Determine the [x, y] coordinate at the center of the cell enclosing the given text.  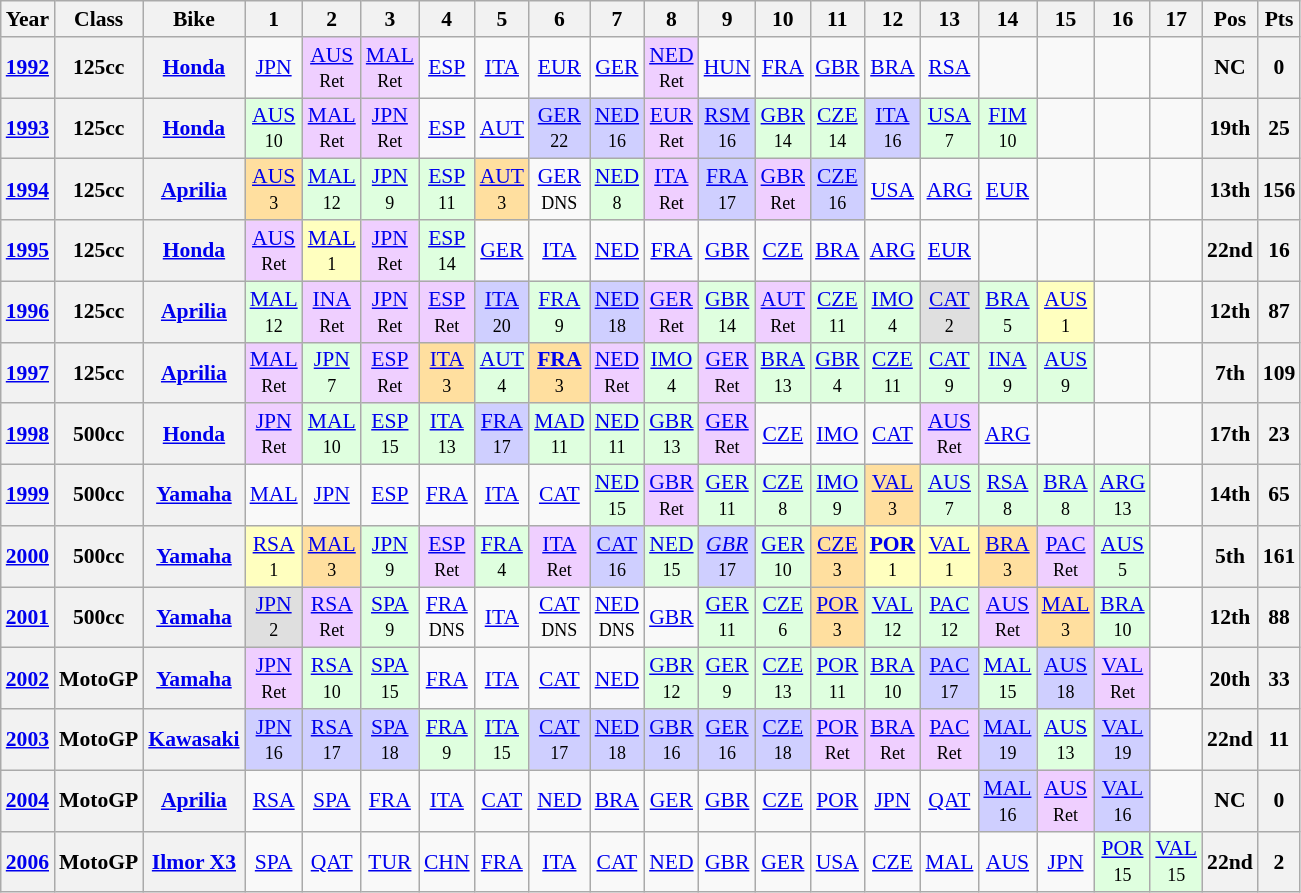
RSA10 [332, 678]
20th [1230, 678]
PAC17 [949, 678]
ARG13 [1123, 496]
NED16 [618, 128]
AUS5 [1123, 556]
1994 [28, 190]
1995 [28, 250]
CAT17 [560, 740]
13th [1230, 190]
PORRet [838, 740]
GBR16 [672, 740]
HUN [728, 68]
10 [784, 19]
MAL16 [1007, 800]
AUS9 [1065, 372]
SPA18 [390, 740]
VAL1 [949, 556]
IMO [838, 434]
FRA3 [560, 372]
POR1 [893, 556]
VAL12 [893, 618]
POR3 [838, 618]
Kawasaki [194, 740]
AUS18 [1065, 678]
GBR12 [672, 678]
RSARet [332, 618]
INARet [332, 312]
BRA5 [1007, 312]
AUTRet [784, 312]
87 [1280, 312]
FRA4 [502, 556]
RSA1 [274, 556]
NED11 [618, 434]
MAL1 [332, 250]
ESP14 [447, 250]
9 [728, 19]
GERDNS [560, 190]
4 [447, 19]
25 [1280, 128]
JPN16 [274, 740]
AUS3 [274, 190]
6 [560, 19]
2002 [28, 678]
1999 [28, 496]
MAL10 [332, 434]
19th [1230, 128]
GER9 [728, 678]
1 [274, 19]
1997 [28, 372]
Ilmor X3 [194, 862]
MAL15 [1007, 678]
3 [390, 19]
1992 [28, 68]
POR11 [838, 678]
CAT2 [949, 312]
USA7 [949, 128]
ESP15 [390, 434]
65 [1280, 496]
Year [28, 19]
RSA8 [1007, 496]
109 [1280, 372]
1998 [28, 434]
CZE13 [784, 678]
17 [1176, 19]
ITA20 [502, 312]
161 [1280, 556]
2006 [28, 862]
VAL3 [893, 496]
23 [1280, 434]
BRA8 [1065, 496]
33 [1280, 678]
IMO9 [838, 496]
CZE6 [784, 618]
2004 [28, 800]
CZE8 [784, 496]
SPA15 [390, 678]
CHN [447, 862]
CATDNS [560, 618]
AUS10 [274, 128]
GER16 [728, 740]
Pts [1280, 19]
AUS [1007, 862]
NEDDNS [618, 618]
2001 [28, 618]
13 [949, 19]
2000 [28, 556]
14 [1007, 19]
VAL Ret [1123, 678]
Class [98, 19]
8 [672, 19]
5th [1230, 556]
7th [1230, 372]
MAL19 [1007, 740]
5 [502, 19]
88 [1280, 618]
1993 [28, 128]
GBR17 [728, 556]
JPN2 [274, 618]
GER22 [560, 128]
MAD11 [560, 434]
FRADNS [447, 618]
VAL19 [1123, 740]
AUS7 [949, 496]
CZE16 [838, 190]
GER10 [784, 556]
ITA16 [893, 128]
CZE3 [838, 556]
12 [893, 19]
PAC12 [949, 618]
POR15 [1123, 862]
156 [1280, 190]
POR [838, 800]
CAT9 [949, 372]
RSA17 [332, 740]
VAL16 [1123, 800]
ESP11 [447, 190]
BRARet [893, 740]
Pos [1230, 19]
ITA15 [502, 740]
1996 [28, 312]
VAL15 [1176, 862]
GBR13 [672, 434]
RSM16 [728, 128]
NED8 [618, 190]
SPA9 [390, 618]
AUT4 [502, 372]
ITA3 [447, 372]
TUR [390, 862]
INA9 [1007, 372]
15 [1065, 19]
ITA13 [447, 434]
AUS1 [1065, 312]
JPN7 [332, 372]
2003 [28, 740]
CAT16 [618, 556]
CZE18 [784, 740]
EURRet [672, 128]
BRA3 [1007, 556]
AUS13 [1065, 740]
14th [1230, 496]
AUT3 [502, 190]
AUT [502, 128]
GBR4 [838, 372]
Bike [194, 19]
FIM10 [1007, 128]
7 [618, 19]
BRA13 [784, 372]
CZE14 [838, 128]
17th [1230, 434]
